Return the (x, y) coordinate for the center point of the cell that contains the specified text.  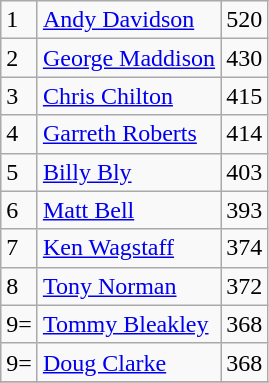
Ken Wagstaff (128, 248)
George Maddison (128, 58)
6 (20, 210)
5 (20, 172)
Matt Bell (128, 210)
372 (244, 286)
Andy Davidson (128, 20)
4 (20, 134)
8 (20, 286)
Billy Bly (128, 172)
414 (244, 134)
520 (244, 20)
1 (20, 20)
2 (20, 58)
Doug Clarke (128, 362)
Garreth Roberts (128, 134)
430 (244, 58)
Tony Norman (128, 286)
3 (20, 96)
415 (244, 96)
7 (20, 248)
Tommy Bleakley (128, 324)
374 (244, 248)
403 (244, 172)
393 (244, 210)
Chris Chilton (128, 96)
